Find where the given text appears and provide that cell's center as [X, Y] coordinate. 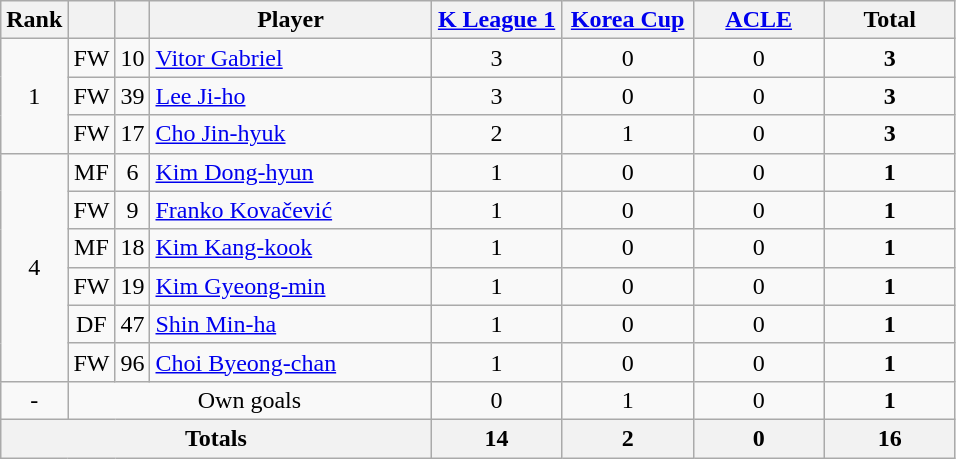
Total [890, 20]
Cho Jin-hyuk [290, 134]
14 [496, 438]
DF [92, 324]
Choi Byeong-chan [290, 362]
Korea Cup [628, 20]
18 [132, 248]
K League 1 [496, 20]
96 [132, 362]
ACLE [758, 20]
Own goals [250, 400]
Vitor Gabriel [290, 58]
- [34, 400]
10 [132, 58]
Totals [216, 438]
6 [132, 172]
Lee Ji-ho [290, 96]
47 [132, 324]
4 [34, 267]
39 [132, 96]
Rank [34, 20]
16 [890, 438]
9 [132, 210]
Kim Dong-hyun [290, 172]
17 [132, 134]
Player [290, 20]
Kim Gyeong-min [290, 286]
Kim Kang-kook [290, 248]
Franko Kovačević [290, 210]
Shin Min-ha [290, 324]
19 [132, 286]
